Find where the given text appears and provide that cell's center as [x, y] coordinate. 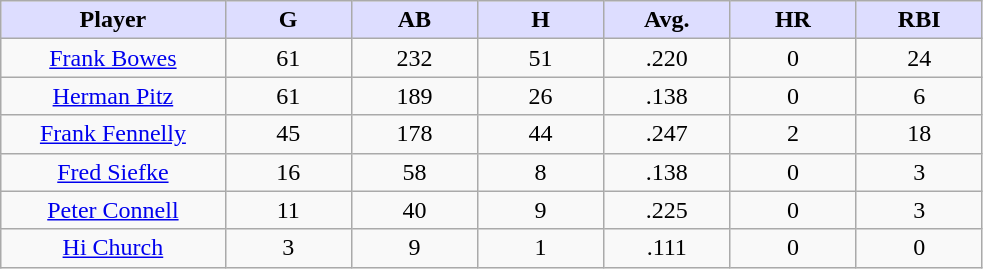
6 [919, 96]
1 [540, 248]
40 [414, 210]
8 [540, 172]
18 [919, 134]
Peter Connell [113, 210]
Player [113, 20]
.247 [667, 134]
HR [793, 20]
Avg. [667, 20]
Frank Bowes [113, 58]
26 [540, 96]
11 [288, 210]
AB [414, 20]
45 [288, 134]
Fred Siefke [113, 172]
Frank Fennelly [113, 134]
232 [414, 58]
16 [288, 172]
2 [793, 134]
24 [919, 58]
178 [414, 134]
G [288, 20]
RBI [919, 20]
189 [414, 96]
Hi Church [113, 248]
44 [540, 134]
58 [414, 172]
.225 [667, 210]
Herman Pitz [113, 96]
.111 [667, 248]
H [540, 20]
51 [540, 58]
.220 [667, 58]
